Return the [X, Y] coordinate for the center point of the cell that contains the specified text.  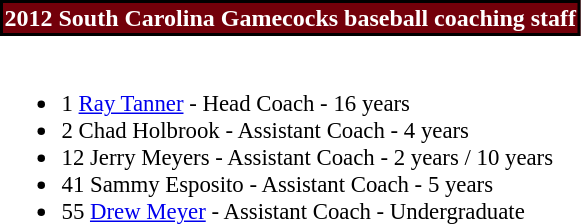
2012 South Carolina Gamecocks baseball coaching staff [290, 18]
